Return (x, y) of the center of cell containing provided text 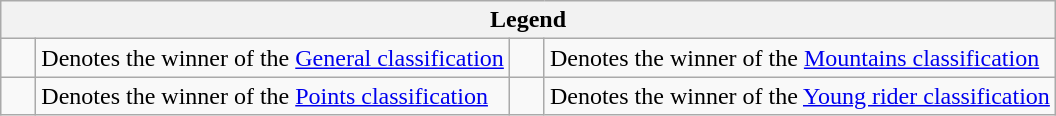
Denotes the winner of the General classification (273, 58)
Denotes the winner of the Young rider classification (800, 96)
Denotes the winner of the Mountains classification (800, 58)
Legend (528, 20)
Denotes the winner of the Points classification (273, 96)
